Determine the (x, y) coordinate at the center of the cell enclosing the given text.  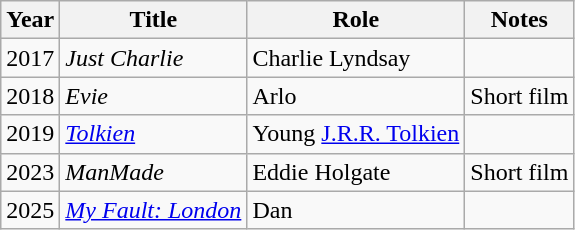
2017 (30, 58)
2018 (30, 96)
Title (154, 20)
2025 (30, 210)
2023 (30, 172)
My Fault: London (154, 210)
Role (356, 20)
Tolkien (154, 134)
Dan (356, 210)
Year (30, 20)
Arlo (356, 96)
Notes (520, 20)
ManMade (154, 172)
Young J.R.R. Tolkien (356, 134)
Evie (154, 96)
2019 (30, 134)
Just Charlie (154, 58)
Eddie Holgate (356, 172)
Charlie Lyndsay (356, 58)
